Search for the cell housing the specified text and yield its [X, Y] center coordinate. 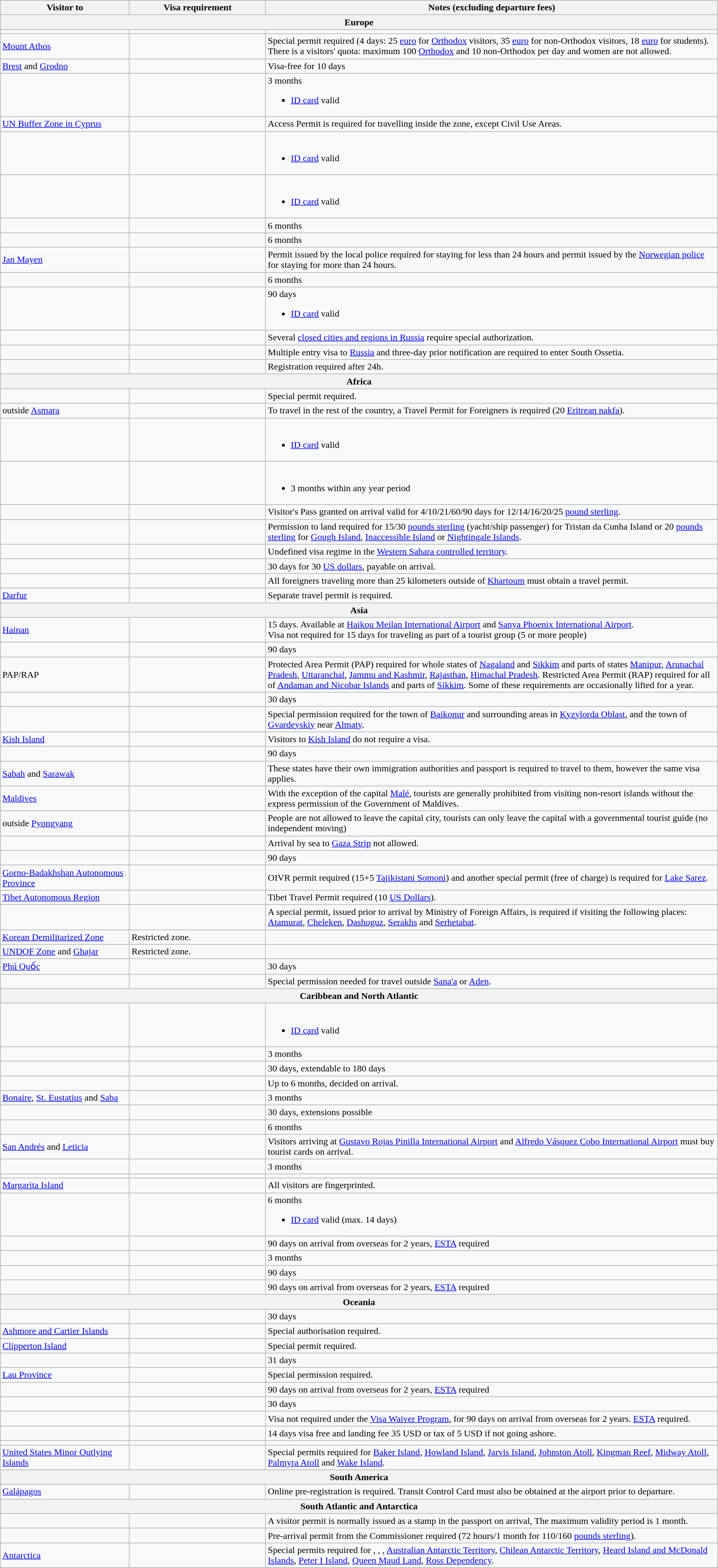
Korean Demilitarized Zone [65, 937]
Separate travel permit is required. [492, 595]
Several closed cities and regions in Russia require special authorization. [492, 338]
Mount Athos [65, 46]
Special permission required for the town of Baikonur and surrounding areas in Kyzylorda Oblast, and the town of Gvardeyskiy near Almaty. [492, 719]
Special permits required for Baker Island, Howland Island, Jarvis Island, Johnston Atoll, Kingman Reef, Midway Atoll, Palmyra Atoll and Wake Island. [492, 1457]
Antarctica [65, 1555]
Arrival by sea to Gaza Strip not allowed. [492, 843]
San Andrés and Leticia [65, 1147]
Asia [359, 610]
Oceania [359, 1302]
Ashmore and Cartier Islands [65, 1331]
Sabah and Sarawak [65, 774]
Multiple entry visa to Russia and three-day prior notification are required to enter South Ossetia. [492, 352]
Special permission required. [492, 1375]
30 days, extendable to 180 days [492, 1068]
Access Permit is required for travelling inside the zone, except Civil Use Areas. [492, 124]
Gorno-Badakhshan Autonomous Province [65, 877]
Bonaire, St. Eustatius and Saba [65, 1098]
14 days visa free and landing fee 35 USD or tax of 5 USD if not going ashore. [492, 1433]
30 days, extensions possible [492, 1112]
3 months within any year period [492, 483]
31 days [492, 1360]
6 monthsID card valid (max. 14 days) [492, 1214]
Special permission needed for travel outside Sana'a or Aden. [492, 981]
PAP/RAP [65, 675]
A visitor permit is normally issued as a stamp in the passport on arrival, The maximum validity period is 1 month. [492, 1521]
Caribbean and North Atlantic [359, 996]
Lau Province [65, 1375]
Darfur [65, 595]
Africa [359, 381]
Online pre-registration is required. Transit Control Card must also be obtained at the airport prior to departure. [492, 1492]
South America [359, 1477]
UNDOF Zone and Ghajar [65, 952]
outside Pyongyang [65, 824]
UN Buffer Zone in Cyprus [65, 124]
Brest and Grodno [65, 66]
Margarita Island [65, 1185]
30 days for 30 US dollars, payable on arrival. [492, 566]
Special authorisation required. [492, 1331]
People are not allowed to leave the capital city, tourists can only leave the capital with a governmental tourist guide (no independent moving) [492, 824]
Hainan [65, 630]
To travel in the rest of the country, a Travel Permit for Foreigners is required (20 Eritrean nakfa). [492, 411]
Tibet Autonomous Region [65, 897]
Visitors to Kish Island do not require a visa. [492, 739]
Galápagos [65, 1492]
OIVR permit required (15+5 Tajikistani Somoni) and another special permit (free of charge) is required for Lake Sarez. [492, 877]
These states have their own immigration authorities and passport is required to travel to them, however the same visa applies. [492, 774]
Up to 6 months, decided on arrival. [492, 1083]
90 daysID card valid [492, 309]
3 monthsID card valid [492, 95]
Europe [359, 22]
All foreigners traveling more than 25 kilometers outside of Khartoum must obtain a travel permit. [492, 581]
Registration required after 24h. [492, 367]
Visitor to [65, 8]
Visitor's Pass granted on arrival valid for 4/10/21/60/90 days for 12/14/16/20/25 pound sterling. [492, 512]
Phú Quốc [65, 967]
Clipperton Island [65, 1346]
United States Minor Outlying Islands [65, 1457]
Jan Mayen [65, 259]
outside Asmara [65, 411]
Maldives [65, 798]
South Atlantic and Antarctica [359, 1506]
Visa requirement [197, 8]
Visa not required under the Visa Waiver Program, for 90 days on arrival from overseas for 2 years. ESTA required. [492, 1419]
Tibet Travel Permit required (10 US Dollars). [492, 897]
Pre-arrival permit from the Commissioner required (72 hours/1 month for 110/160 pounds sterling). [492, 1535]
All visitors are fingerprinted. [492, 1185]
Notes (excluding departure fees) [492, 8]
Undefined visa regime in the Western Sahara controlled territory. [492, 551]
Visa-free for 10 days [492, 66]
Visitors arriving at Gustavo Rojas Pinilla International Airport and Alfredo Vásquez Cobo International Airport must buy tourist cards on arrival. [492, 1147]
Kish Island [65, 739]
